Extract the (x, y) coordinate from the center of the cell holding the provided text.  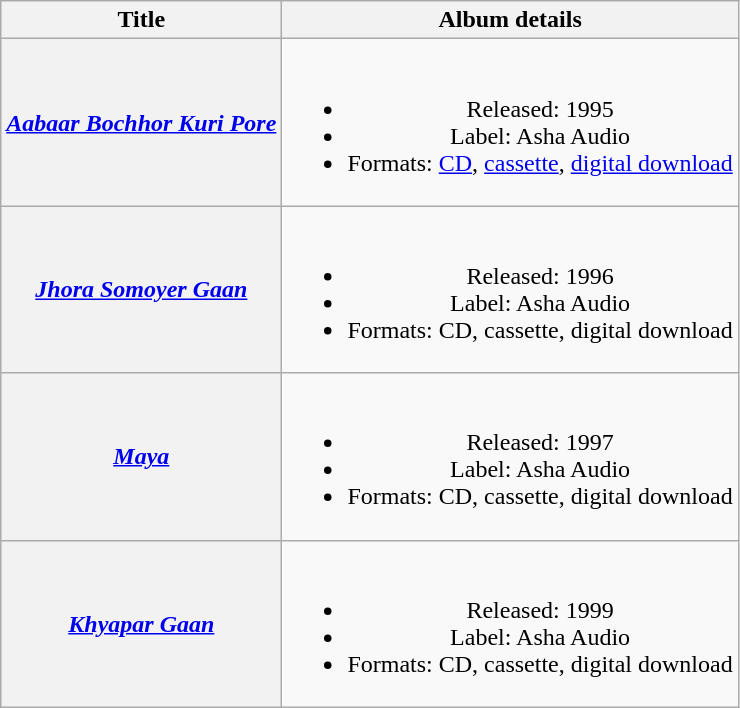
Title (142, 20)
Maya (142, 456)
Released: 1999Label: Asha AudioFormats: CD, cassette, digital download (510, 624)
Released: 1995Label: Asha AudioFormats: CD, cassette, digital download (510, 122)
Jhora Somoyer Gaan (142, 290)
Released: 1997Label: Asha AudioFormats: CD, cassette, digital download (510, 456)
Released: 1996Label: Asha AudioFormats: CD, cassette, digital download (510, 290)
Album details (510, 20)
Aabaar Bochhor Kuri Pore (142, 122)
Khyapar Gaan (142, 624)
